For the text-containing cell, return its midpoint in [x, y] coordinate format. 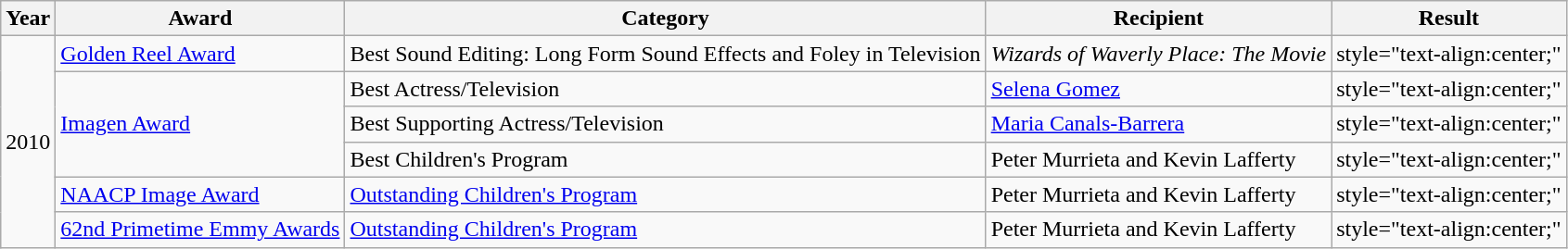
Maria Canals-Barrera [1159, 124]
2010 [28, 142]
Category [666, 19]
NAACP Image Award [200, 194]
Best Sound Editing: Long Form Sound Effects and Foley in Television [666, 54]
Recipient [1159, 19]
Golden Reel Award [200, 54]
Best Children's Program [666, 159]
62nd Primetime Emmy Awards [200, 230]
Award [200, 19]
Selena Gomez [1159, 89]
Imagen Award [200, 124]
Best Actress/Television [666, 89]
Wizards of Waverly Place: The Movie [1159, 54]
Best Supporting Actress/Television [666, 124]
Year [28, 19]
Result [1448, 19]
